Search for the cell housing the specified text and yield its [x, y] center coordinate. 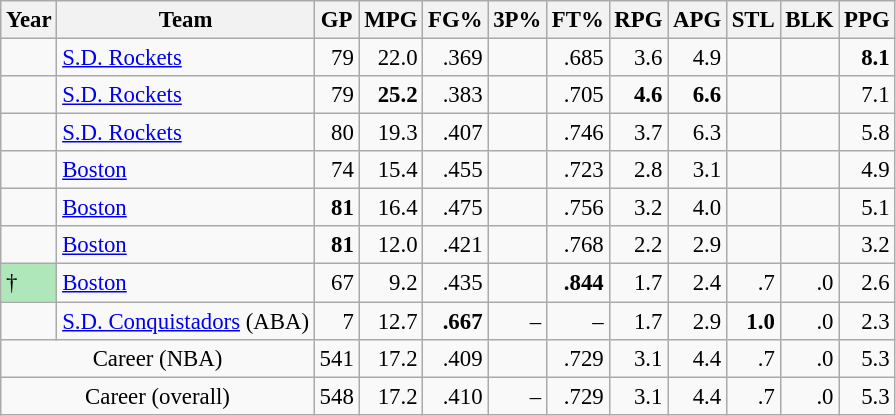
Career (NBA) [158, 358]
.410 [456, 396]
.844 [578, 283]
Team [186, 20]
.409 [456, 358]
3P% [518, 20]
8.1 [867, 58]
.723 [578, 170]
.756 [578, 208]
74 [336, 170]
67 [336, 283]
BLK [810, 20]
4.6 [638, 95]
5.1 [867, 208]
3.7 [638, 133]
12.7 [391, 321]
15.4 [391, 170]
2.6 [867, 283]
Career (overall) [158, 396]
12.0 [391, 245]
PPG [867, 20]
.705 [578, 95]
2.4 [698, 283]
6.3 [698, 133]
.383 [456, 95]
2.2 [638, 245]
S.D. Conquistadors (ABA) [186, 321]
7.1 [867, 95]
.475 [456, 208]
APG [698, 20]
.369 [456, 58]
GP [336, 20]
.746 [578, 133]
.685 [578, 58]
RPG [638, 20]
7 [336, 321]
.407 [456, 133]
FG% [456, 20]
STL [753, 20]
.421 [456, 245]
25.2 [391, 95]
2.3 [867, 321]
80 [336, 133]
548 [336, 396]
19.3 [391, 133]
Year [29, 20]
FT% [578, 20]
4.0 [698, 208]
† [29, 283]
22.0 [391, 58]
2.8 [638, 170]
.768 [578, 245]
MPG [391, 20]
6.6 [698, 95]
.455 [456, 170]
1.0 [753, 321]
541 [336, 358]
9.2 [391, 283]
.667 [456, 321]
16.4 [391, 208]
3.6 [638, 58]
.435 [456, 283]
5.8 [867, 133]
